Identify which cell holds the provided text, then report its (X, Y) central coordinate. 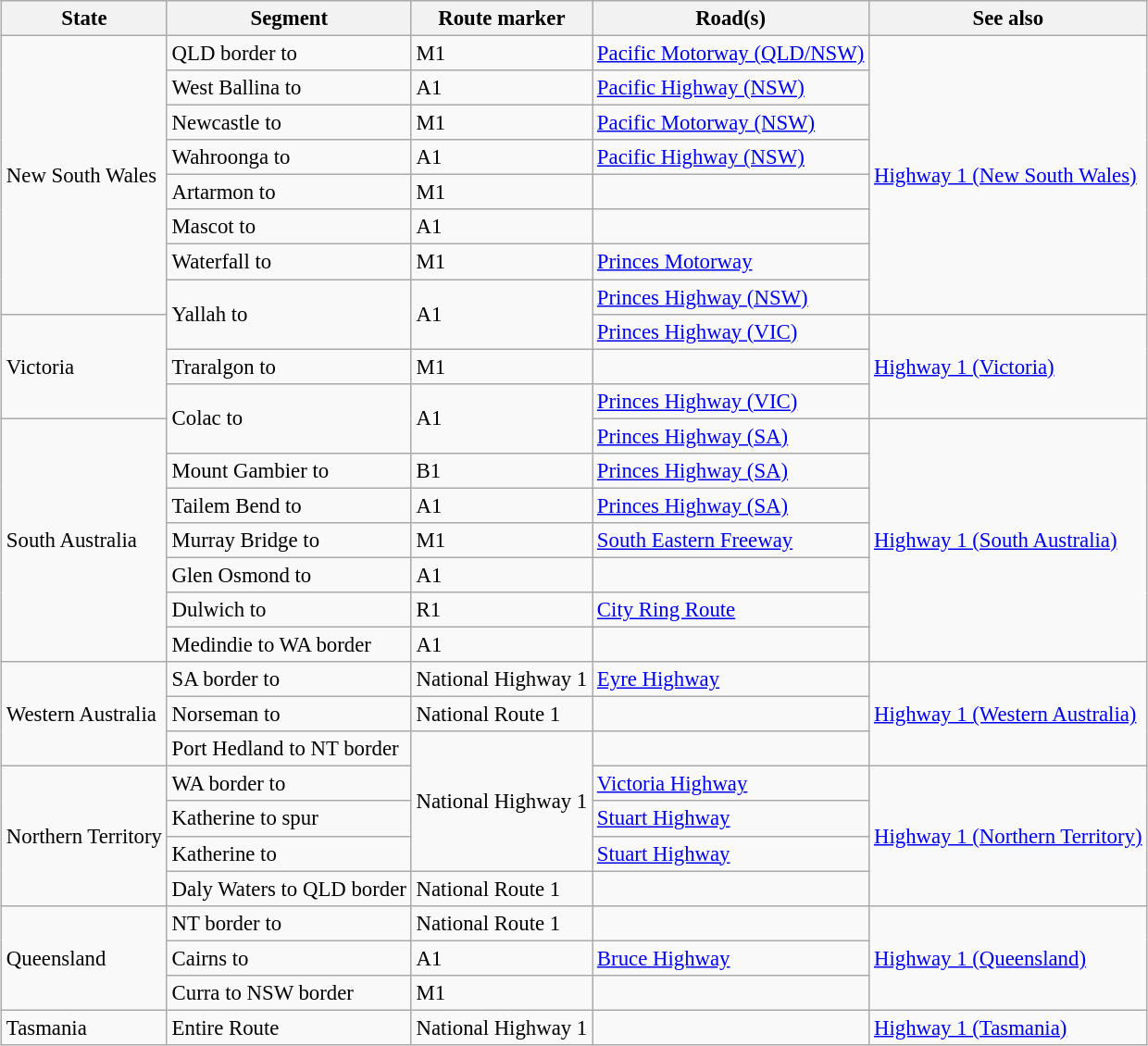
Yallah to (289, 315)
Princes Motorway (731, 262)
Cairns to (289, 958)
State (85, 19)
Daly Waters to QLD border (289, 889)
SA border to (289, 679)
Princes Highway (NSW) (731, 297)
Pacific Motorway (NSW) (731, 123)
Waterfall to (289, 262)
Dulwich to (289, 610)
Bruce Highway (731, 958)
Eyre Highway (731, 679)
Victoria Highway (731, 784)
Medindie to WA border (289, 645)
Segment (289, 19)
Murray Bridge to (289, 541)
NT border to (289, 923)
Pacific Motorway (QLD/NSW) (731, 54)
QLD border to (289, 54)
South Eastern Freeway (731, 541)
Highway 1 (South Australia) (1008, 541)
Katherine to spur (289, 819)
Route marker (502, 19)
Newcastle to (289, 123)
Highway 1 (Northern Territory) (1008, 836)
City Ring Route (731, 610)
Highway 1 (Tasmania) (1008, 1027)
See also (1008, 19)
Traralgon to (289, 367)
Artarmon to (289, 193)
Queensland (85, 957)
West Ballina to (289, 88)
Norseman to (289, 715)
Glen Osmond to (289, 575)
Highway 1 (Western Australia) (1008, 715)
Colac to (289, 418)
R1 (502, 610)
Tailem Bend to (289, 505)
Port Hedland to NT border (289, 749)
Highway 1 (Queensland) (1008, 957)
Mount Gambier to (289, 471)
Road(s) (731, 19)
Western Australia (85, 715)
WA border to (289, 784)
B1 (502, 471)
Mascot to (289, 227)
Highway 1 (Victoria) (1008, 367)
Wahroonga to (289, 157)
New South Wales (85, 176)
Highway 1 (New South Wales) (1008, 176)
Victoria (85, 367)
Northern Territory (85, 836)
South Australia (85, 541)
Tasmania (85, 1027)
Katherine to (289, 853)
Curra to NSW border (289, 993)
Entire Route (289, 1027)
